Locate the cell with the specified text and output its (x, y) center coordinate. 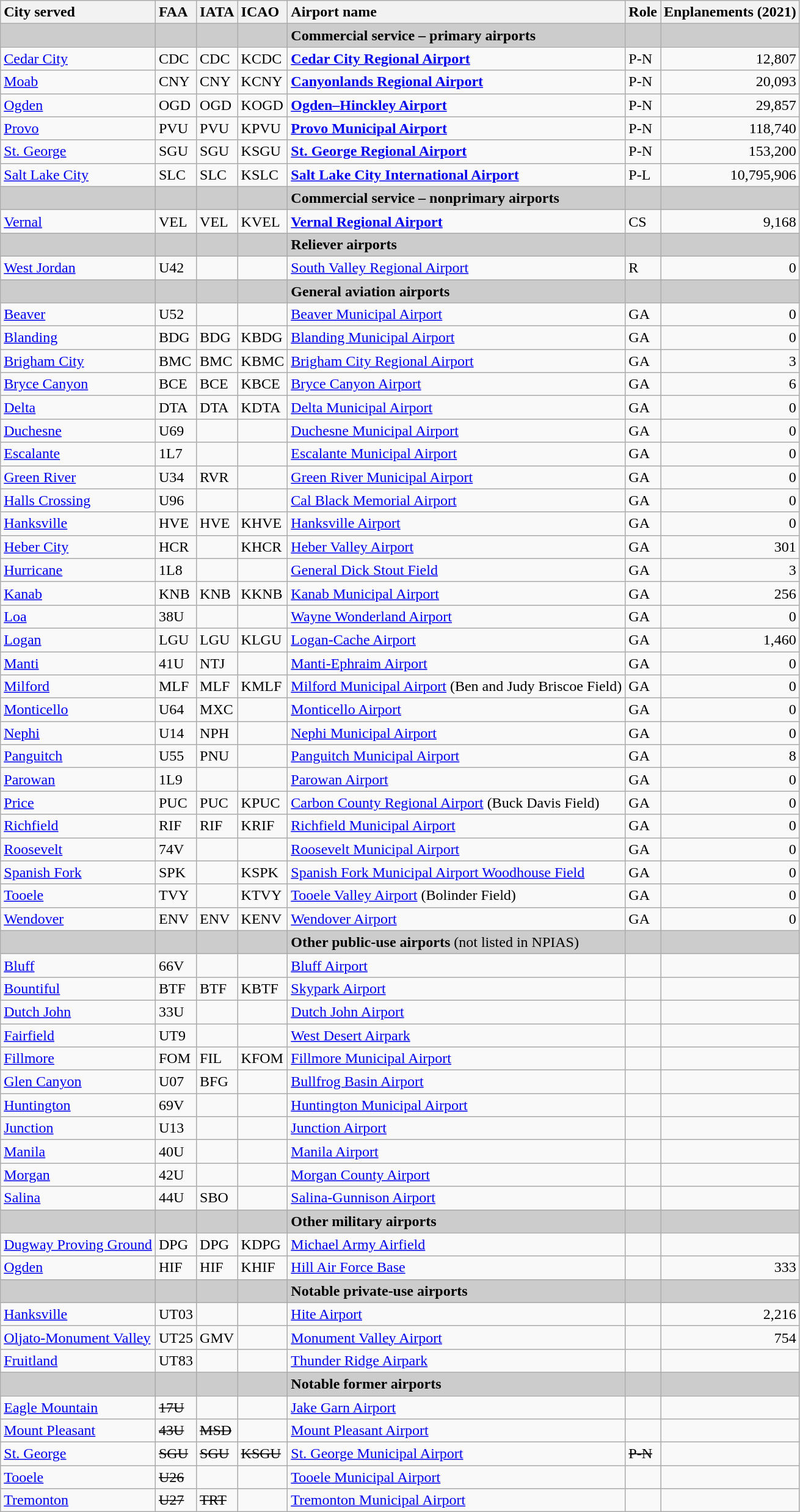
Bluff (78, 965)
Milford (78, 687)
1L7 (176, 454)
RVR (217, 477)
Hurricane (78, 570)
Monticello Airport (457, 710)
Spanish Fork (78, 872)
NPH (217, 733)
118,740 (730, 128)
Cedar City Regional Airport (457, 59)
U52 (176, 315)
Huntington Municipal Airport (457, 1105)
Fairfield (78, 1035)
KHVE (263, 524)
Eagle Mountain (78, 1407)
KDPG (263, 1244)
Beaver Municipal Airport (457, 315)
KVEL (263, 221)
Hill Air Force Base (457, 1268)
KBCE (263, 384)
KBMC (263, 361)
Logan-Cache Airport (457, 640)
U96 (176, 500)
74V (176, 849)
Monticello (78, 710)
U13 (176, 1128)
KFOM (263, 1059)
UT9 (176, 1035)
U07 (176, 1082)
333 (730, 1268)
Brigham City (78, 361)
P-L (643, 175)
SPK (176, 872)
U69 (176, 431)
Escalante Municipal Airport (457, 454)
NTJ (217, 663)
South Valley Regional Airport (457, 268)
Junction (78, 1128)
20,093 (730, 82)
256 (730, 593)
Parowan (78, 780)
Carbon County Regional Airport (Buck Davis Field) (457, 803)
KBDG (263, 338)
St. George Regional Airport (457, 152)
Nephi (78, 733)
754 (730, 1337)
Glen Canyon (78, 1082)
Kanab Municipal Airport (457, 593)
KHIF (263, 1268)
KENV (263, 919)
Morgan (78, 1175)
Heber City (78, 547)
Logan (78, 640)
301 (730, 547)
KCDC (263, 59)
KHCR (263, 547)
Wendover Airport (457, 919)
Richfield Municipal Airport (457, 826)
GMV (217, 1337)
U27 (176, 1500)
Blanding (78, 338)
General aviation airports (457, 291)
Salt Lake City (78, 175)
KSPK (263, 872)
44U (176, 1198)
KDTA (263, 407)
MSD (217, 1431)
Roosevelt Municipal Airport (457, 849)
Cedar City (78, 59)
KKNB (263, 593)
Tremonton (78, 1500)
City served (78, 12)
Vernal Regional Airport (457, 221)
Tooele Municipal Airport (457, 1477)
Bountiful (78, 988)
Bluff Airport (457, 965)
Green River Municipal Airport (457, 477)
8 (730, 756)
29,857 (730, 105)
Thunder Ridge Airpark (457, 1360)
69V (176, 1105)
TRT (217, 1500)
KSLC (263, 175)
Bryce Canyon Airport (457, 384)
KRIF (263, 826)
KPUC (263, 803)
Roosevelt (78, 849)
40U (176, 1152)
Manti-Ephraim Airport (457, 663)
Mount Pleasant Airport (457, 1431)
KMLF (263, 687)
Parowan Airport (457, 780)
Commercial service – primary airports (457, 35)
Bullfrog Basin Airport (457, 1082)
1,460 (730, 640)
Salt Lake City International Airport (457, 175)
U64 (176, 710)
33U (176, 1012)
Fillmore Municipal Airport (457, 1059)
Manila Airport (457, 1152)
Spanish Fork Municipal Airport Woodhouse Field (457, 872)
Monument Valley Airport (457, 1337)
1L8 (176, 570)
R (643, 268)
Provo (78, 128)
Salina (78, 1198)
Airport name (457, 12)
Beaver (78, 315)
66V (176, 965)
Halls Crossing (78, 500)
Tremonton Municipal Airport (457, 1500)
General Dick Stout Field (457, 570)
38U (176, 616)
BFG (217, 1082)
Reliever airports (457, 244)
KPVU (263, 128)
U34 (176, 477)
Bryce Canyon (78, 384)
Canyonlands Regional Airport (457, 82)
Duchesne (78, 431)
Manila (78, 1152)
UT83 (176, 1360)
Notable private-use airports (457, 1291)
42U (176, 1175)
Jake Garn Airport (457, 1407)
U42 (176, 268)
9,168 (730, 221)
ICAO (263, 12)
Michael Army Airfield (457, 1244)
Notable former airports (457, 1384)
12,807 (730, 59)
Other public-use airports (not listed in NPIAS) (457, 942)
KBTF (263, 988)
KLGU (263, 640)
153,200 (730, 152)
Richfield (78, 826)
Manti (78, 663)
Panguitch (78, 756)
Fruitland (78, 1360)
Nephi Municipal Airport (457, 733)
Role (643, 12)
Skypark Airport (457, 988)
Provo Municipal Airport (457, 128)
41U (176, 663)
Kanab (78, 593)
IATA (217, 12)
2,216 (730, 1314)
TVY (176, 896)
Milford Municipal Airport (Ben and Judy Briscoe Field) (457, 687)
Price (78, 803)
Ogden–Hinckley Airport (457, 105)
Dutch John Airport (457, 1012)
Mount Pleasant (78, 1431)
KOGD (263, 105)
FOM (176, 1059)
West Desert Airpark (457, 1035)
Tooele Valley Airport (Bolinder Field) (457, 896)
U55 (176, 756)
Fillmore (78, 1059)
St. George Municipal Airport (457, 1454)
Delta Municipal Airport (457, 407)
Wendover (78, 919)
Wayne Wonderland Airport (457, 616)
Escalante (78, 454)
Morgan County Airport (457, 1175)
Other military airports (457, 1221)
Commercial service – nonprimary airports (457, 198)
Hite Airport (457, 1314)
West Jordan (78, 268)
Brigham City Regional Airport (457, 361)
Oljato-Monument Valley (78, 1337)
Dugway Proving Ground (78, 1244)
UT25 (176, 1337)
SBO (217, 1198)
Loa (78, 616)
PNU (217, 756)
U26 (176, 1477)
Moab (78, 82)
KTVY (263, 896)
Delta (78, 407)
CS (643, 221)
FIL (217, 1059)
6 (730, 384)
MXC (217, 710)
Hanksville Airport (457, 524)
Green River (78, 477)
17U (176, 1407)
Dutch John (78, 1012)
Junction Airport (457, 1128)
Panguitch Municipal Airport (457, 756)
U14 (176, 733)
1L9 (176, 780)
Enplanements (2021) (730, 12)
Blanding Municipal Airport (457, 338)
10,795,906 (730, 175)
Duchesne Municipal Airport (457, 431)
Cal Black Memorial Airport (457, 500)
UT03 (176, 1314)
Heber Valley Airport (457, 547)
KCNY (263, 82)
Huntington (78, 1105)
Salina-Gunnison Airport (457, 1198)
Vernal (78, 221)
43U (176, 1431)
HCR (176, 547)
FAA (176, 12)
